For the text-containing cell, return its midpoint in [X, Y] coordinate format. 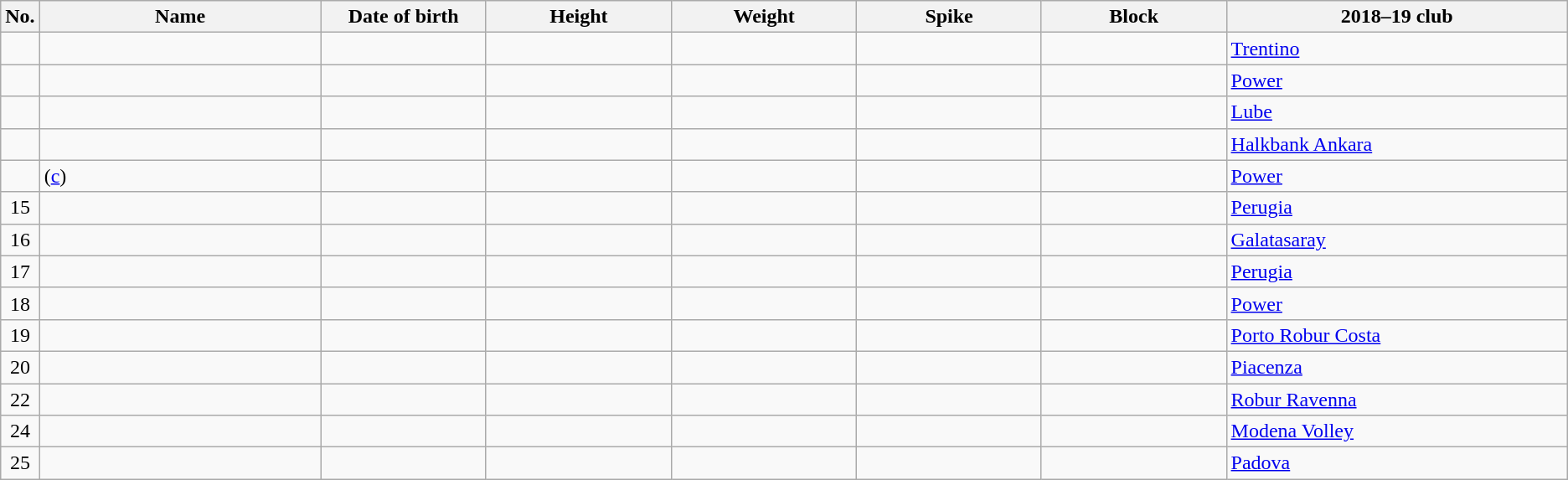
18 [20, 303]
2018–19 club [1397, 17]
24 [20, 431]
(c) [180, 176]
No. [20, 17]
Date of birth [404, 17]
Piacenza [1397, 367]
16 [20, 240]
20 [20, 367]
15 [20, 208]
Halkbank Ankara [1397, 144]
Modena Volley [1397, 431]
Galatasaray [1397, 240]
Porto Robur Costa [1397, 335]
Spike [950, 17]
Block [1134, 17]
Weight [764, 17]
Trentino [1397, 49]
19 [20, 335]
25 [20, 463]
22 [20, 400]
Padova [1397, 463]
Lube [1397, 112]
Height [578, 17]
17 [20, 271]
Name [180, 17]
Robur Ravenna [1397, 400]
